Detect which cell encompasses the target text, then output its [X, Y] center coordinate. 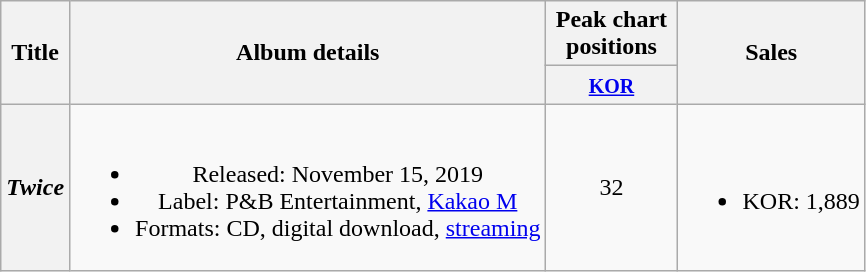
Title [36, 52]
Released: November 15, 2019Label: P&B Entertainment, Kakao MFormats: CD, digital download, streaming [308, 188]
Album details [308, 52]
KOR: 1,889 [771, 188]
Peak chart positions [612, 34]
KOR [612, 85]
Sales [771, 52]
32 [612, 188]
Twice [36, 188]
